Capture the cell that displays the provided text and extract its (x, y) central coordinate. 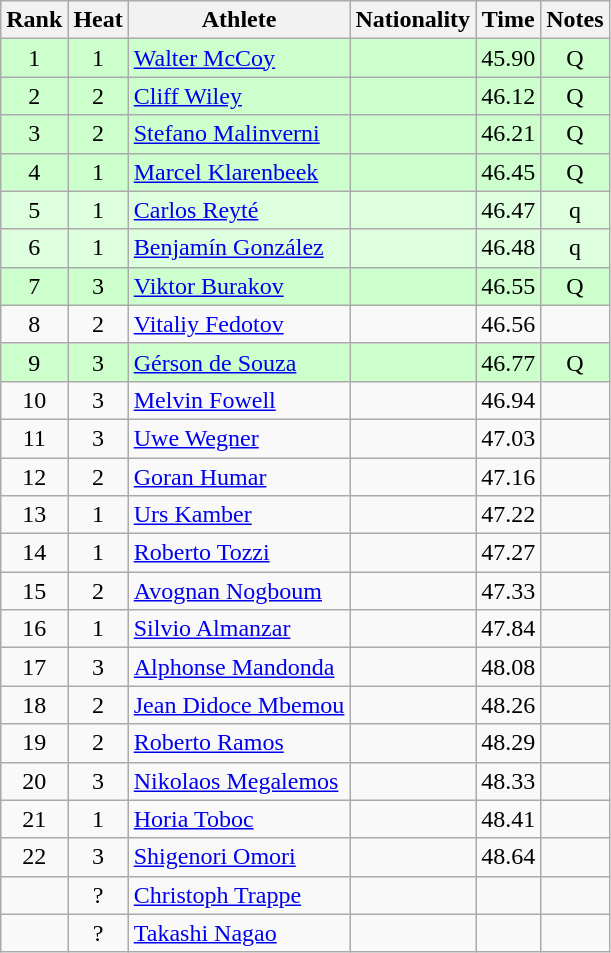
11 (34, 438)
Time (508, 20)
47.16 (508, 477)
8 (34, 324)
Walter McCoy (239, 58)
48.41 (508, 819)
46.21 (508, 134)
Jean Didoce Mbemou (239, 705)
16 (34, 629)
47.27 (508, 553)
47.22 (508, 515)
Vitaliy Fedotov (239, 324)
17 (34, 667)
46.56 (508, 324)
Rank (34, 20)
46.48 (508, 248)
Takashi Nagao (239, 933)
Carlos Reyté (239, 210)
Viktor Burakov (239, 286)
15 (34, 591)
Christoph Trappe (239, 895)
Roberto Ramos (239, 743)
Urs Kamber (239, 515)
Benjamín González (239, 248)
48.08 (508, 667)
48.26 (508, 705)
Alphonse Mandonda (239, 667)
47.33 (508, 591)
45.90 (508, 58)
Athlete (239, 20)
Uwe Wegner (239, 438)
47.84 (508, 629)
46.12 (508, 96)
19 (34, 743)
48.33 (508, 781)
Nationality (413, 20)
21 (34, 819)
Stefano Malinverni (239, 134)
5 (34, 210)
Avognan Nogboum (239, 591)
20 (34, 781)
9 (34, 362)
6 (34, 248)
18 (34, 705)
46.94 (508, 400)
Melvin Fowell (239, 400)
14 (34, 553)
Gérson de Souza (239, 362)
Shigenori Omori (239, 857)
Goran Humar (239, 477)
48.64 (508, 857)
7 (34, 286)
46.55 (508, 286)
Notes (575, 20)
Cliff Wiley (239, 96)
46.77 (508, 362)
Roberto Tozzi (239, 553)
46.45 (508, 172)
46.47 (508, 210)
47.03 (508, 438)
Nikolaos Megalemos (239, 781)
48.29 (508, 743)
Heat (98, 20)
12 (34, 477)
10 (34, 400)
4 (34, 172)
Silvio Almanzar (239, 629)
Marcel Klarenbeek (239, 172)
22 (34, 857)
Horia Toboc (239, 819)
13 (34, 515)
